Provide the (X, Y) coordinate of the cell's center where the given text is located.  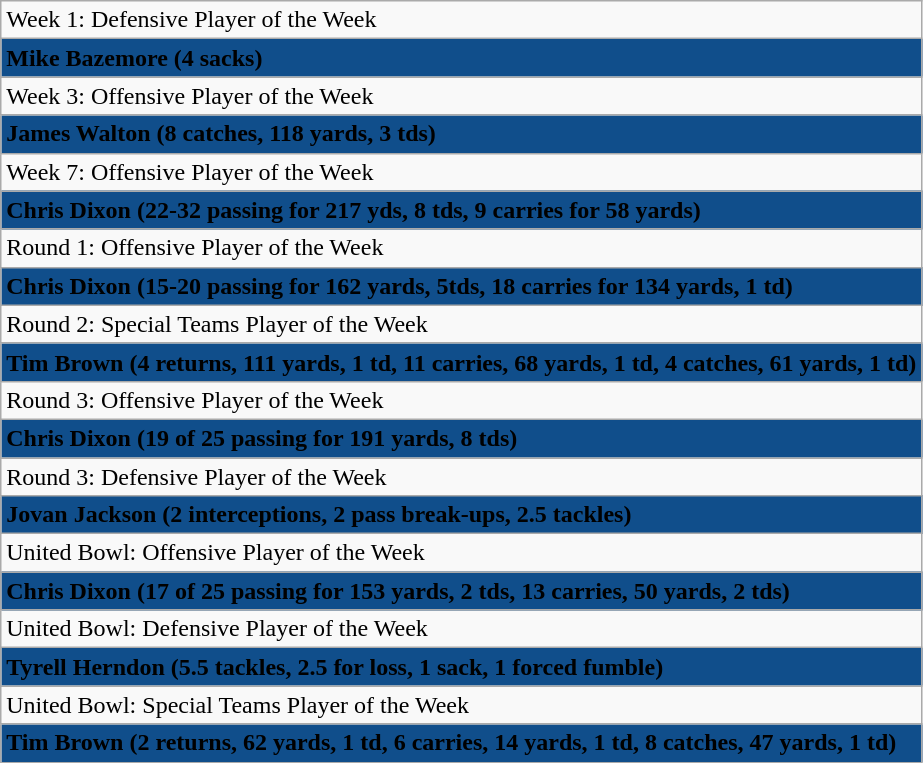
Round 1: Offensive Player of the Week (462, 248)
Week 1: Defensive Player of the Week (462, 20)
United Bowl: Special Teams Player of the Week (462, 705)
Week 3: Offensive Player of the Week (462, 96)
Tim Brown (4 returns, 111 yards, 1 td, 11 carries, 68 yards, 1 td, 4 catches, 61 yards, 1 td) (462, 362)
Tyrell Herndon (5.5 tackles, 2.5 for loss, 1 sack, 1 forced fumble) (462, 667)
Round 2: Special Teams Player of the Week (462, 324)
Chris Dixon (15-20 passing for 162 yards, 5tds, 18 carries for 134 yards, 1 td) (462, 286)
Round 3: Defensive Player of the Week (462, 477)
James Walton (8 catches, 118 yards, 3 tds) (462, 134)
Chris Dixon (22-32 passing for 217 yds, 8 tds, 9 carries for 58 yards) (462, 210)
Tim Brown (2 returns, 62 yards, 1 td, 6 carries, 14 yards, 1 td, 8 catches, 47 yards, 1 td) (462, 743)
Jovan Jackson (2 interceptions, 2 pass break-ups, 2.5 tackles) (462, 515)
Chris Dixon (17 of 25 passing for 153 yards, 2 tds, 13 carries, 50 yards, 2 tds) (462, 591)
Week 7: Offensive Player of the Week (462, 172)
Mike Bazemore (4 sacks) (462, 58)
United Bowl: Defensive Player of the Week (462, 629)
United Bowl: Offensive Player of the Week (462, 553)
Round 3: Offensive Player of the Week (462, 400)
Chris Dixon (19 of 25 passing for 191 yards, 8 tds) (462, 438)
